Scan for the cell matching the given text and deliver its [x, y] coordinate at center. 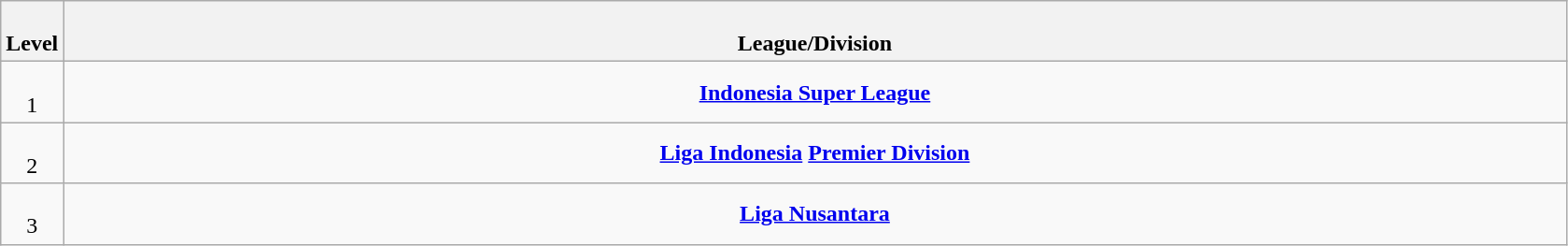
League/Division [814, 32]
1 [32, 92]
Indonesia Super League [814, 92]
2 [32, 153]
Liga Indonesia Premier Division [814, 153]
Liga Nusantara [814, 213]
Level [32, 32]
3 [32, 213]
